Search for the cell housing the specified text and yield its (X, Y) center coordinate. 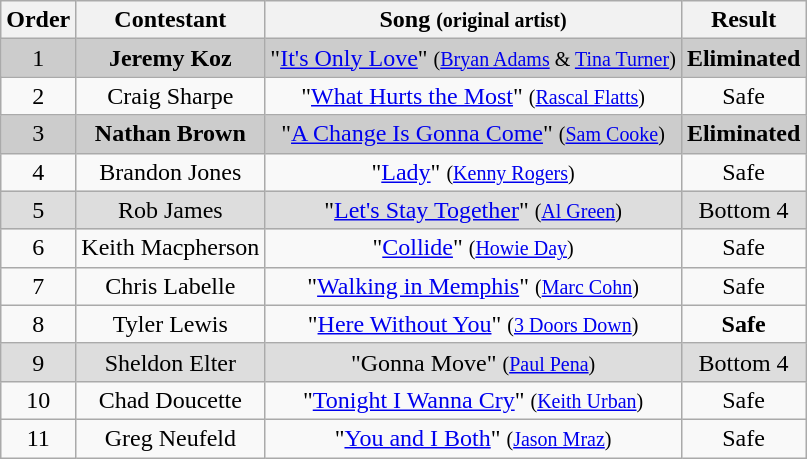
"Collide" (Howie Day) (474, 248)
Song (original artist) (474, 20)
Jeremy Koz (170, 58)
1 (38, 58)
"A Change Is Gonna Come" (Sam Cooke) (474, 134)
"Gonna Move" (Paul Pena) (474, 362)
"Let's Stay Together" (Al Green) (474, 210)
Order (38, 20)
"What Hurts the Most" (Rascal Flatts) (474, 96)
11 (38, 438)
"It's Only Love" (Bryan Adams & Tina Turner) (474, 58)
Greg Neufeld (170, 438)
Rob James (170, 210)
"Walking in Memphis" (Marc Cohn) (474, 286)
Sheldon Elter (170, 362)
Brandon Jones (170, 172)
Craig Sharpe (170, 96)
Tyler Lewis (170, 324)
5 (38, 210)
"You and I Both" (Jason Mraz) (474, 438)
Keith Macpherson (170, 248)
"Lady" (Kenny Rogers) (474, 172)
Chad Doucette (170, 400)
4 (38, 172)
"Here Without You" (3 Doors Down) (474, 324)
8 (38, 324)
"Tonight I Wanna Cry" (Keith Urban) (474, 400)
3 (38, 134)
7 (38, 286)
6 (38, 248)
Result (743, 20)
Contestant (170, 20)
9 (38, 362)
10 (38, 400)
2 (38, 96)
Nathan Brown (170, 134)
Chris Labelle (170, 286)
